Extract the (x, y) coordinate from the center of the cell holding the provided text.  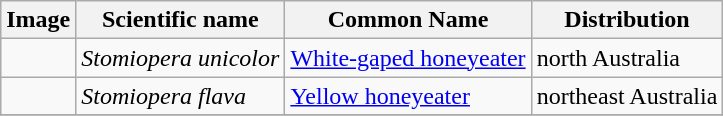
Image (38, 20)
northeast Australia (627, 96)
Distribution (627, 20)
Yellow honeyeater (408, 96)
White-gaped honeyeater (408, 58)
Common Name (408, 20)
Scientific name (180, 20)
Stomiopera flava (180, 96)
north Australia (627, 58)
Stomiopera unicolor (180, 58)
